Locate the cell with the specified text and output its (X, Y) center coordinate. 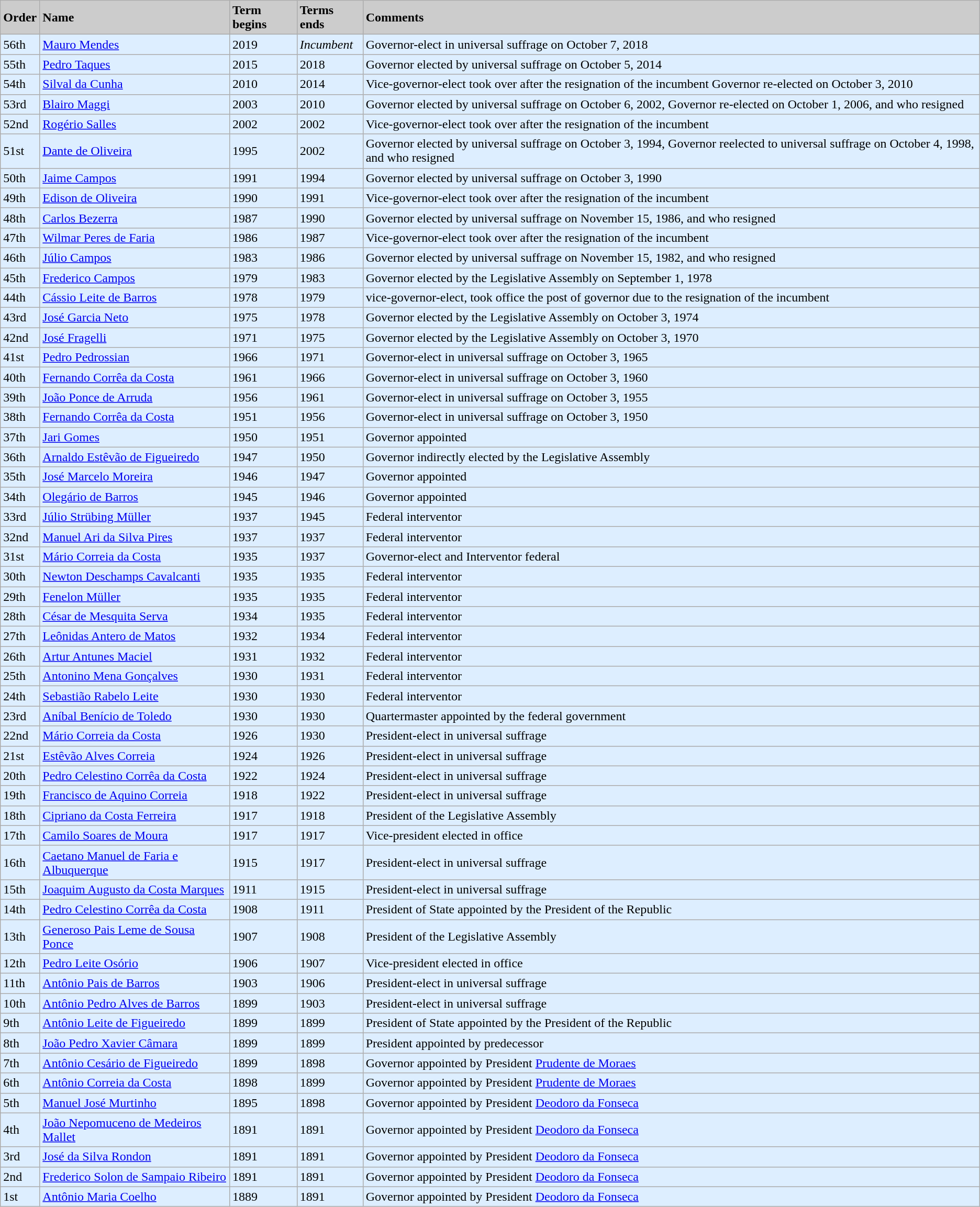
Manuel José Murtinho (135, 1103)
Cipriano da Costa Ferreira (135, 815)
Pedro Taques (135, 64)
7th (20, 1063)
15th (20, 889)
48th (20, 218)
Cássio Leite de Barros (135, 298)
José Fragelli (135, 338)
Estêvão Alves Correia (135, 756)
1st (20, 1197)
44th (20, 298)
4th (20, 1130)
53rd (20, 104)
Rogério Salles (135, 124)
49th (20, 198)
Júlio Campos (135, 258)
Dante de Oliveira (135, 151)
28th (20, 617)
33rd (20, 517)
51st (20, 151)
55th (20, 64)
56th (20, 44)
Governor-elect in universal suffrage on October 3, 1950 (671, 417)
30th (20, 576)
Camilo Soares de Moura (135, 835)
Antonino Mena Gonçalves (135, 676)
Leônidas Antero de Matos (135, 636)
37th (20, 437)
Sebastião Rabelo Leite (135, 696)
Governor elected by universal suffrage on October 5, 2014 (671, 64)
Arnaldo Estêvão de Figueiredo (135, 457)
50th (20, 178)
Jaime Campos (135, 178)
1895 (263, 1103)
2003 (263, 104)
1889 (263, 1197)
Manuel Ari da Silva Pires (135, 537)
Governor elected by the Legislative Assembly on September 1, 1978 (671, 278)
10th (20, 1003)
36th (20, 457)
Frederico Solon de Sampaio Ribeiro (135, 1177)
2014 (330, 84)
29th (20, 596)
42nd (20, 338)
Governor elected by the Legislative Assembly on October 3, 1970 (671, 338)
João Ponce de Arruda (135, 397)
Júlio Strübing Müller (135, 517)
Wilmar Peres de Faria (135, 238)
40th (20, 377)
21st (20, 756)
27th (20, 636)
43rd (20, 318)
Order (20, 18)
16th (20, 863)
Edison de Oliveira (135, 198)
38th (20, 417)
17th (20, 835)
Incumbent (330, 44)
Quartermaster appointed by the federal government (671, 716)
54th (20, 84)
Name (135, 18)
Governor-elect in universal suffrage on October 3, 1955 (671, 397)
9th (20, 1023)
Vice-governor-elect took over after the resignation of the incumbent Governor re-elected on October 3, 2010 (671, 84)
39th (20, 397)
Governor elected by universal suffrage on November 15, 1982, and who resigned (671, 258)
Governor elected by the Legislative Assembly on October 3, 1974 (671, 318)
Governor elected by universal suffrage on November 15, 1986, and who resigned (671, 218)
22nd (20, 736)
25th (20, 676)
12th (20, 964)
César de Mesquita Serva (135, 617)
Francisco de Aquino Correia (135, 796)
2018 (330, 64)
Jari Gomes (135, 437)
2019 (263, 44)
Pedro Leite Osório (135, 964)
6th (20, 1083)
19th (20, 796)
Olegário de Barros (135, 497)
vice-governor-elect, took office the post of governor due to the resignation of the incumbent (671, 298)
Governor-elect and Interventor federal (671, 556)
Caetano Manuel de Faria e Albuquerque (135, 863)
Generoso Pais Leme de Sousa Ponce (135, 936)
47th (20, 238)
5th (20, 1103)
Fenelon Müller (135, 596)
8th (20, 1043)
Governor elected by universal suffrage on October 3, 1990 (671, 178)
Antônio Maria Coelho (135, 1197)
Aníbal Benício de Toledo (135, 716)
Antônio Leite de Figueiredo (135, 1023)
41st (20, 357)
31st (20, 556)
18th (20, 815)
João Pedro Xavier Câmara (135, 1043)
1994 (330, 178)
Governor-elect in universal suffrage on October 3, 1965 (671, 357)
Antônio Pais de Barros (135, 984)
Antônio Pedro Alves de Barros (135, 1003)
32nd (20, 537)
Joaquim Augusto da Costa Marques (135, 889)
14th (20, 909)
Mauro Mendes (135, 44)
45th (20, 278)
3rd (20, 1157)
Comments (671, 18)
Antônio Correia da Costa (135, 1083)
46th (20, 258)
52nd (20, 124)
Governor-elect in universal suffrage on October 3, 1960 (671, 377)
Governor-elect in universal suffrage on October 7, 2018 (671, 44)
2nd (20, 1177)
34th (20, 497)
20th (20, 776)
1995 (263, 151)
Blairo Maggi (135, 104)
Governor elected by universal suffrage on October 6, 2002, Governor re-elected on October 1, 2006, and who resigned (671, 104)
24th (20, 696)
2015 (263, 64)
Frederico Campos (135, 278)
Governor indirectly elected by the Legislative Assembly (671, 457)
José da Silva Rondon (135, 1157)
Antônio Cesário de Figueiredo (135, 1063)
23rd (20, 716)
Pedro Pedrossian (135, 357)
José Garcia Neto (135, 318)
Carlos Bezerra (135, 218)
26th (20, 656)
35th (20, 477)
Terms ends (330, 18)
Newton Deschamps Cavalcanti (135, 576)
Term begins (263, 18)
José Marcelo Moreira (135, 477)
13th (20, 936)
President appointed by predecessor (671, 1043)
Governor elected by universal suffrage on October 3, 1994, Governor reelected to universal suffrage on October 4, 1998, and who resigned (671, 151)
11th (20, 984)
João Nepomuceno de Medeiros Mallet (135, 1130)
Silval da Cunha (135, 84)
Artur Antunes Maciel (135, 656)
